Return [X, Y] of the center of cell containing provided text 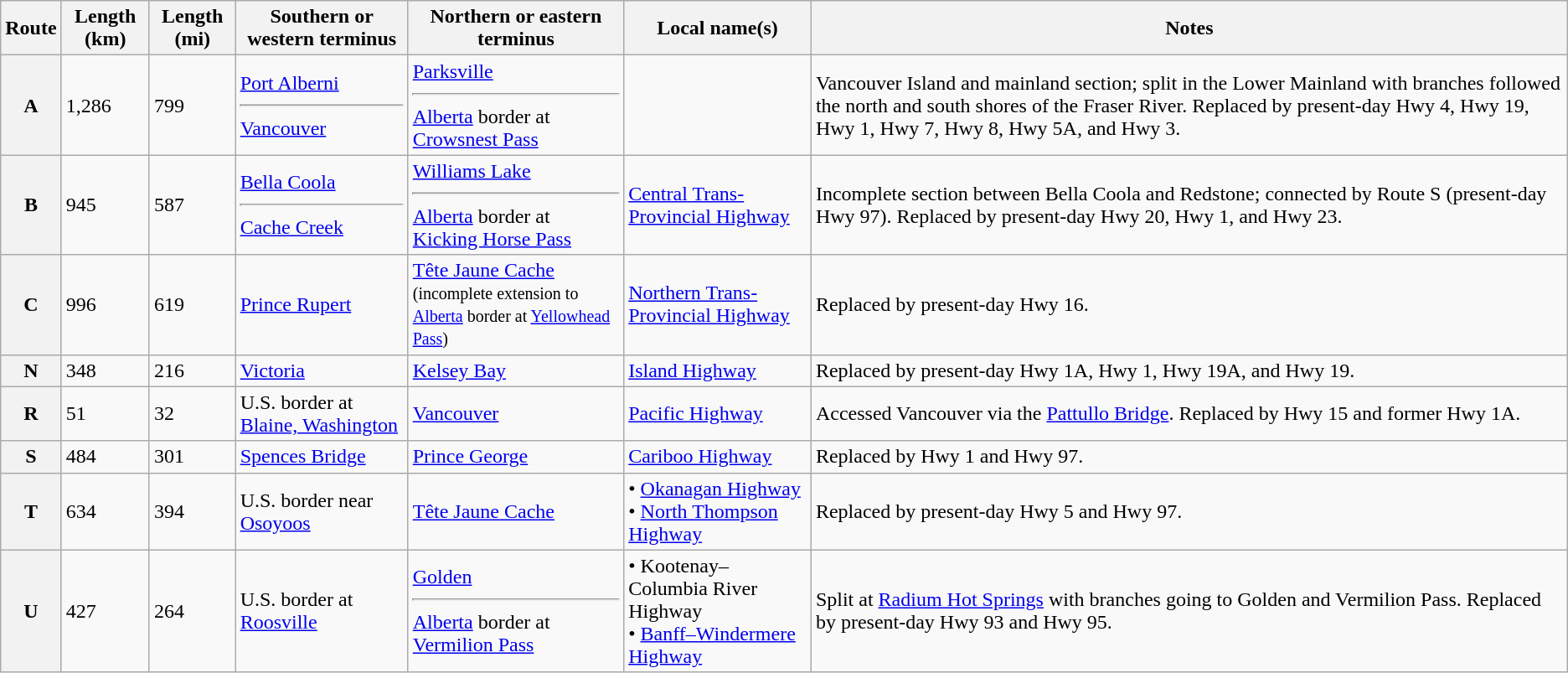
Northern or eastern terminus [516, 28]
51 [106, 414]
634 [106, 511]
GoldenAlberta border at Vermilion Pass [516, 611]
Cariboo Highway [718, 457]
Pacific Highway [718, 414]
Notes [1189, 28]
394 [193, 511]
U.S. border at Blaine, Washington [322, 414]
U [31, 611]
Victoria [322, 370]
Williams LakeAlberta border at Kicking Horse Pass [516, 204]
Replaced by present-day Hwy 1A, Hwy 1, Hwy 19A, and Hwy 19. [1189, 370]
Replaced by present-day Hwy 5 and Hwy 97. [1189, 511]
301 [193, 457]
Tête Jaune Cache(incomplete extension to Alberta border at Yellowhead Pass) [516, 305]
S [31, 457]
Replaced by Hwy 1 and Hwy 97. [1189, 457]
Prince Rupert [322, 305]
264 [193, 611]
ParksvilleAlberta border at Crowsnest Pass [516, 106]
427 [106, 611]
587 [193, 204]
R [31, 414]
• Okanagan Highway• North Thompson Highway [718, 511]
Kelsey Bay [516, 370]
Length (mi) [193, 28]
945 [106, 204]
216 [193, 370]
1,286 [106, 106]
Central Trans-Provincial Highway [718, 204]
U.S. border at Roosville [322, 611]
A [31, 106]
Replaced by present-day Hwy 16. [1189, 305]
996 [106, 305]
Accessed Vancouver via the Pattullo Bridge. Replaced by Hwy 15 and former Hwy 1A. [1189, 414]
Local name(s) [718, 28]
Split at Radium Hot Springs with branches going to Golden and Vermilion Pass. Replaced by present-day Hwy 93 and Hwy 95. [1189, 611]
619 [193, 305]
484 [106, 457]
348 [106, 370]
N [31, 370]
Bella CoolaCache Creek [322, 204]
T [31, 511]
Incomplete section between Bella Coola and Redstone; connected by Route S (present-day Hwy 97). Replaced by present-day Hwy 20, Hwy 1, and Hwy 23. [1189, 204]
U.S. border near Osoyoos [322, 511]
B [31, 204]
• Kootenay–Columbia River Highway• Banff–Windermere Highway [718, 611]
Tête Jaune Cache [516, 511]
32 [193, 414]
Southern or western terminus [322, 28]
Northern Trans-Provincial Highway [718, 305]
Route [31, 28]
Prince George [516, 457]
Length (km) [106, 28]
Spences Bridge [322, 457]
C [31, 305]
799 [193, 106]
Port AlberniVancouver [322, 106]
Island Highway [718, 370]
Vancouver [516, 414]
